Locate the cell with the specified text and output its (X, Y) center coordinate. 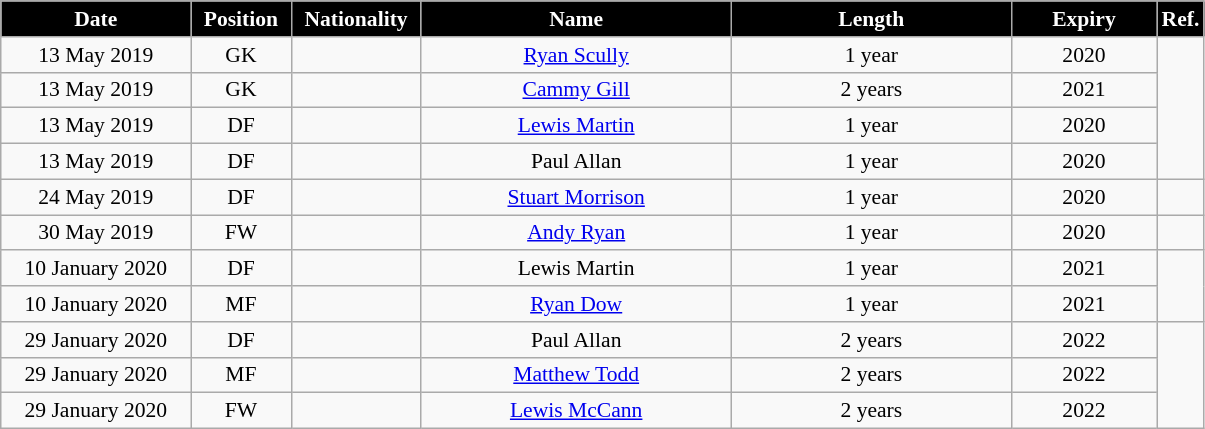
Stuart Morrison (576, 197)
Name (576, 19)
Date (96, 19)
Ryan Scully (576, 55)
Ryan Dow (576, 304)
Matthew Todd (576, 375)
Nationality (356, 19)
Length (871, 19)
30 May 2019 (96, 233)
Position (241, 19)
Andy Ryan (576, 233)
Expiry (1084, 19)
Lewis McCann (576, 411)
Ref. (1180, 19)
24 May 2019 (96, 197)
Cammy Gill (576, 90)
